Return the [X, Y] coordinate for the center point of the cell that contains the specified text.  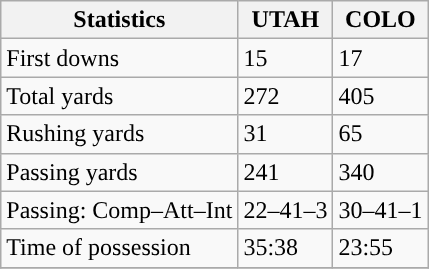
22–41–3 [286, 210]
UTAH [286, 20]
35:38 [286, 248]
Passing yards [120, 172]
31 [286, 134]
Rushing yards [120, 134]
Passing: Comp–Att–Int [120, 210]
17 [380, 58]
Time of possession [120, 248]
405 [380, 96]
241 [286, 172]
30–41–1 [380, 210]
340 [380, 172]
272 [286, 96]
15 [286, 58]
65 [380, 134]
Statistics [120, 20]
Total yards [120, 96]
First downs [120, 58]
23:55 [380, 248]
COLO [380, 20]
